Identify which cell holds the provided text, then report its [x, y] central coordinate. 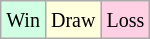
Win [24, 20]
Draw [72, 20]
Loss [126, 20]
